Determine the (x, y) coordinate at the center of the cell enclosing the given text.  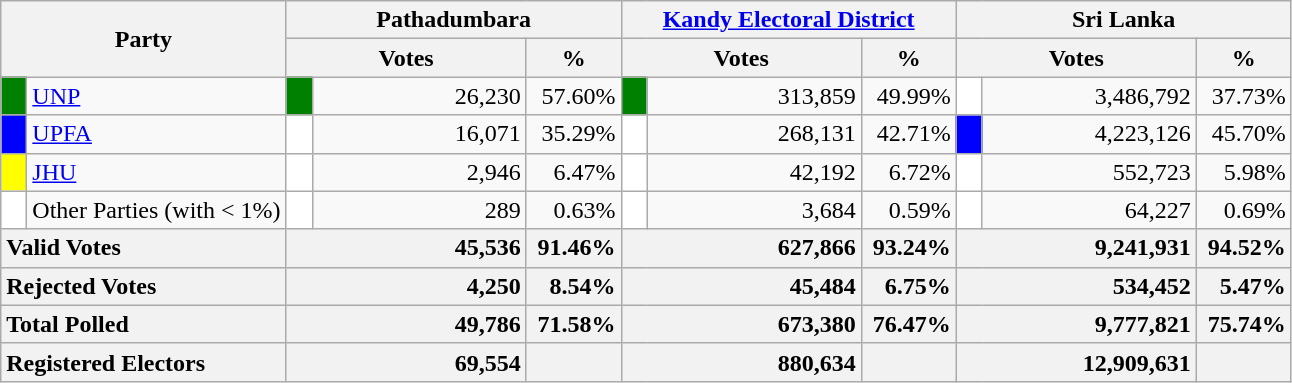
76.47% (908, 324)
Sri Lanka (1124, 20)
880,634 (741, 362)
313,859 (754, 96)
3,684 (754, 210)
Other Parties (with < 1%) (156, 210)
5.47% (1244, 286)
0.69% (1244, 210)
93.24% (908, 248)
552,723 (1089, 172)
Rejected Votes (144, 286)
3,486,792 (1089, 96)
Total Polled (144, 324)
69,554 (406, 362)
26,230 (419, 96)
6.72% (908, 172)
45,536 (406, 248)
42.71% (908, 134)
9,777,821 (1076, 324)
673,380 (741, 324)
268,131 (754, 134)
64,227 (1089, 210)
8.54% (574, 286)
Valid Votes (144, 248)
5.98% (1244, 172)
42,192 (754, 172)
UPFA (156, 134)
16,071 (419, 134)
0.59% (908, 210)
75.74% (1244, 324)
Kandy Electoral District (788, 20)
37.73% (1244, 96)
6.47% (574, 172)
45.70% (1244, 134)
35.29% (574, 134)
Pathadumbara (454, 20)
45,484 (741, 286)
2,946 (419, 172)
12,909,631 (1076, 362)
JHU (156, 172)
289 (419, 210)
627,866 (741, 248)
9,241,931 (1076, 248)
6.75% (908, 286)
534,452 (1076, 286)
0.63% (574, 210)
4,223,126 (1089, 134)
94.52% (1244, 248)
49,786 (406, 324)
Party (144, 39)
UNP (156, 96)
91.46% (574, 248)
49.99% (908, 96)
57.60% (574, 96)
Registered Electors (144, 362)
71.58% (574, 324)
4,250 (406, 286)
